For the text-containing cell, return its midpoint in (X, Y) coordinate format. 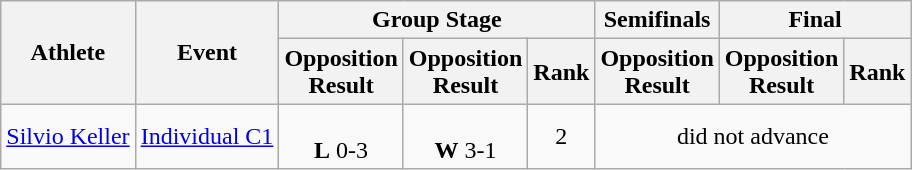
Final (815, 20)
Semifinals (657, 20)
2 (562, 136)
Silvio Keller (68, 136)
Individual C1 (207, 136)
L 0-3 (341, 136)
Athlete (68, 52)
did not advance (753, 136)
W 3-1 (465, 136)
Event (207, 52)
Group Stage (437, 20)
